Return [X, Y] of the center of cell containing provided text 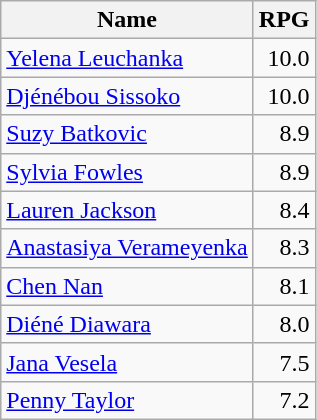
Name [128, 20]
Sylvia Fowles [128, 172]
8.3 [284, 248]
Diéné Diawara [128, 324]
Yelena Leuchanka [128, 58]
7.5 [284, 362]
Suzy Batkovic [128, 134]
8.1 [284, 286]
Jana Vesela [128, 362]
8.4 [284, 210]
Chen Nan [128, 286]
Anastasiya Verameyenka [128, 248]
Lauren Jackson [128, 210]
8.0 [284, 324]
Djénébou Sissoko [128, 96]
RPG [284, 20]
Penny Taylor [128, 400]
7.2 [284, 400]
